Pinpoint the cell where the given text exists, returning its (X, Y) midpoint coordinate. 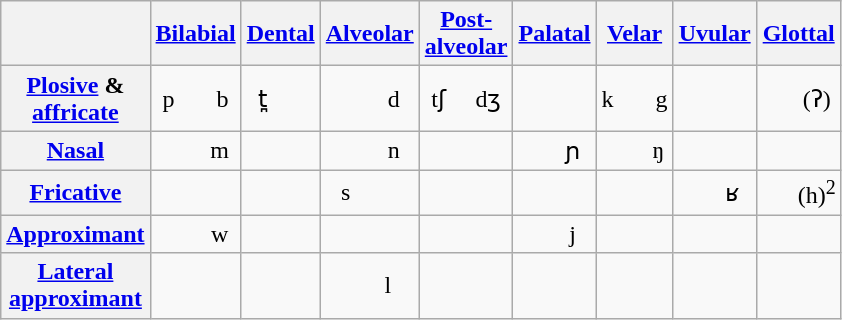
Velar (634, 34)
ŋ (634, 151)
Lateralapproximant (76, 286)
tʃ dʒ (466, 98)
n (370, 151)
(h)2 (798, 192)
j (554, 234)
k g (634, 98)
s (370, 192)
ɲ (554, 151)
m (196, 151)
Glottal (798, 34)
Bilabial (196, 34)
Uvular (714, 34)
Palatal (554, 34)
Post-alveolar (466, 34)
d (370, 98)
Approximant (76, 234)
ʁ (714, 192)
Dental (280, 34)
w (196, 234)
p b (196, 98)
(ʔ) (798, 98)
t̪ (280, 98)
Nasal (76, 151)
Plosive & affricate (76, 98)
Fricative (76, 192)
l (370, 286)
Alveolar (370, 34)
